Output the [x, y] coordinate of the center of the cell containing the given text.  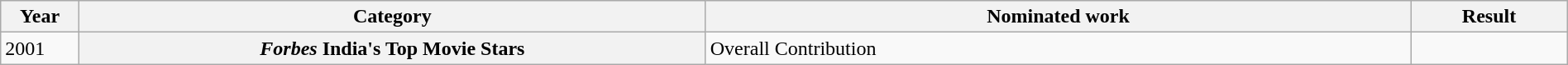
Result [1489, 17]
Year [40, 17]
Nominated work [1059, 17]
Forbes India's Top Movie Stars [392, 48]
Overall Contribution [1059, 48]
Category [392, 17]
2001 [40, 48]
